Determine the (x, y) coordinate at the center of the cell enclosing the given text.  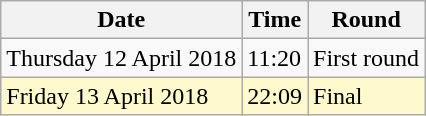
Friday 13 April 2018 (122, 96)
22:09 (275, 96)
Time (275, 20)
Date (122, 20)
First round (366, 58)
Thursday 12 April 2018 (122, 58)
11:20 (275, 58)
Final (366, 96)
Round (366, 20)
